Locate the cell with the specified text and output its (X, Y) center coordinate. 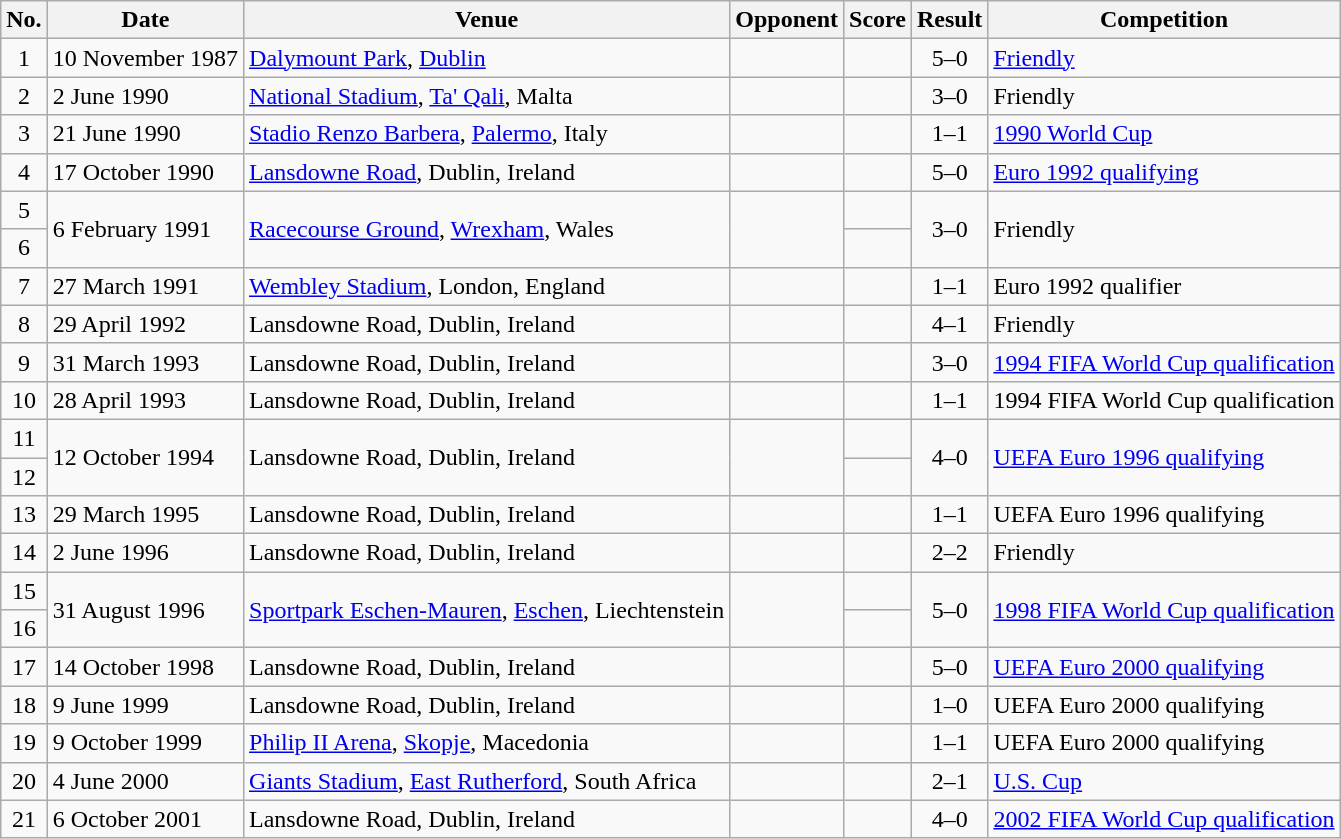
21 (24, 819)
2002 FIFA World Cup qualification (1164, 819)
5 (24, 210)
3 (24, 134)
31 March 1993 (145, 362)
6 February 1991 (145, 229)
Result (949, 20)
Sportpark Eschen-Mauren, Eschen, Liechtenstein (487, 610)
2–2 (949, 553)
1 (24, 58)
Euro 1992 qualifying (1164, 172)
No. (24, 20)
6 October 2001 (145, 819)
Racecourse Ground, Wrexham, Wales (487, 229)
14 (24, 553)
Giants Stadium, East Rutherford, South Africa (487, 781)
9 June 1999 (145, 705)
8 (24, 324)
17 (24, 667)
29 March 1995 (145, 515)
1998 FIFA World Cup qualification (1164, 610)
National Stadium, Ta' Qali, Malta (487, 96)
11 (24, 438)
10 November 1987 (145, 58)
2 June 1996 (145, 553)
10 (24, 400)
9 (24, 362)
Date (145, 20)
31 August 1996 (145, 610)
4 June 2000 (145, 781)
13 (24, 515)
18 (24, 705)
2 (24, 96)
21 June 1990 (145, 134)
9 October 1999 (145, 743)
12 (24, 477)
29 April 1992 (145, 324)
Dalymount Park, Dublin (487, 58)
4–1 (949, 324)
7 (24, 286)
20 (24, 781)
Euro 1992 qualifier (1164, 286)
19 (24, 743)
Opponent (787, 20)
12 October 1994 (145, 457)
27 March 1991 (145, 286)
U.S. Cup (1164, 781)
Competition (1164, 20)
2 June 1990 (145, 96)
28 April 1993 (145, 400)
4 (24, 172)
1–0 (949, 705)
17 October 1990 (145, 172)
Score (878, 20)
Stadio Renzo Barbera, Palermo, Italy (487, 134)
15 (24, 591)
Philip II Arena, Skopje, Macedonia (487, 743)
14 October 1998 (145, 667)
2–1 (949, 781)
Venue (487, 20)
1990 World Cup (1164, 134)
Wembley Stadium, London, England (487, 286)
6 (24, 248)
16 (24, 629)
